Detect which cell encompasses the target text, then output its (X, Y) center coordinate. 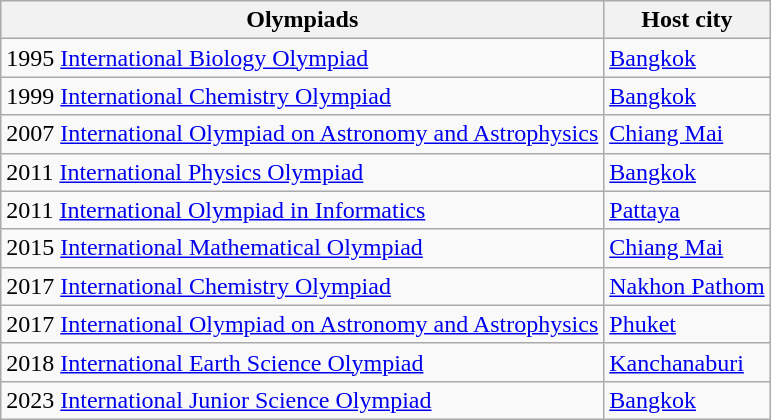
2007 International Olympiad on Astronomy and Astrophysics (302, 134)
1999 International Chemistry Olympiad (302, 96)
Phuket (687, 324)
2017 International Chemistry Olympiad (302, 286)
2011 International Olympiad in Informatics (302, 210)
2018 International Earth Science Olympiad (302, 362)
Host city (687, 20)
1995 International Biology Olympiad (302, 58)
2017 International Olympiad on Astronomy and Astrophysics (302, 324)
Nakhon Pathom (687, 286)
Kanchanaburi (687, 362)
2023 International Junior Science Olympiad (302, 400)
Olympiads (302, 20)
Pattaya (687, 210)
2015 International Mathematical Olympiad (302, 248)
2011 International Physics Olympiad (302, 172)
